Return the (x, y) coordinate for the center point of the cell that contains the specified text.  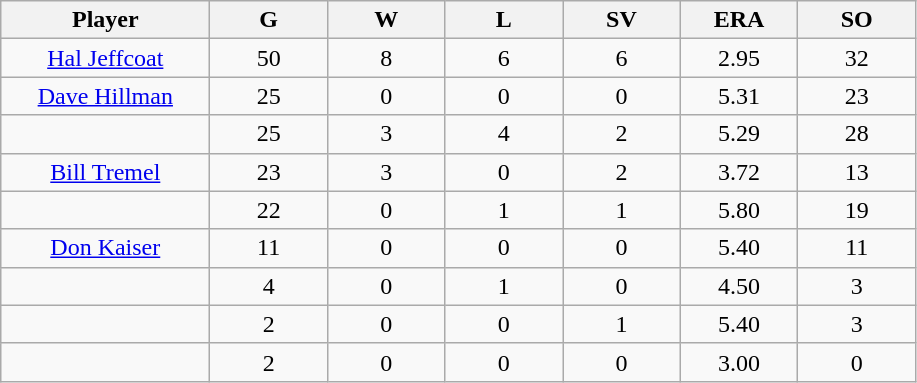
28 (857, 134)
5.31 (739, 96)
Dave Hillman (106, 96)
5.80 (739, 210)
22 (269, 210)
SO (857, 20)
4.50 (739, 286)
50 (269, 58)
8 (386, 58)
19 (857, 210)
W (386, 20)
SV (622, 20)
L (504, 20)
3.00 (739, 362)
32 (857, 58)
ERA (739, 20)
5.29 (739, 134)
13 (857, 172)
Player (106, 20)
2.95 (739, 58)
3.72 (739, 172)
Bill Tremel (106, 172)
Hal Jeffcoat (106, 58)
G (269, 20)
Don Kaiser (106, 248)
